Return [x, y] of the center of cell containing provided text 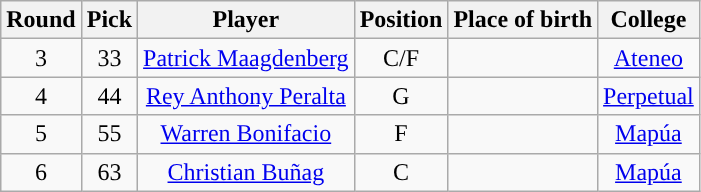
63 [109, 172]
Place of birth [523, 20]
F [401, 134]
Player [246, 20]
Patrick Maagdenberg [246, 58]
G [401, 96]
4 [41, 96]
Perpetual [649, 96]
5 [41, 134]
Warren Bonifacio [246, 134]
Pick [109, 20]
6 [41, 172]
C [401, 172]
Round [41, 20]
Ateneo [649, 58]
3 [41, 58]
College [649, 20]
C/F [401, 58]
Position [401, 20]
55 [109, 134]
Christian Buñag [246, 172]
Rey Anthony Peralta [246, 96]
44 [109, 96]
33 [109, 58]
